Search for the cell housing the specified text and yield its (x, y) center coordinate. 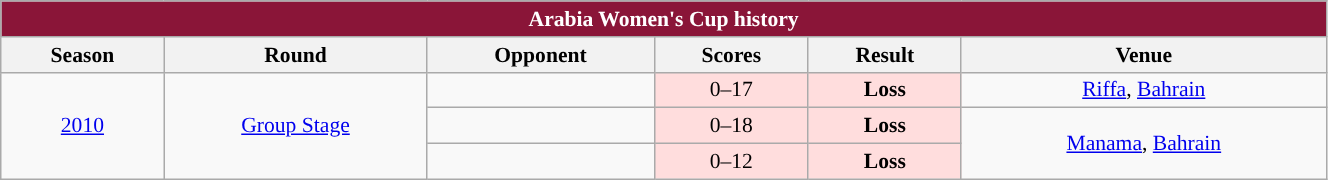
0–12 (731, 162)
0–18 (731, 126)
0–17 (731, 90)
Arabia Women's Cup history (664, 19)
Round (296, 55)
Result (884, 55)
Venue (1144, 55)
Scores (731, 55)
Season (82, 55)
2010 (82, 126)
Opponent (540, 55)
Manama, Bahrain (1144, 144)
Riffa, Bahrain (1144, 90)
Group Stage (296, 126)
